Extract the (X, Y) coordinate from the center of the cell holding the provided text.  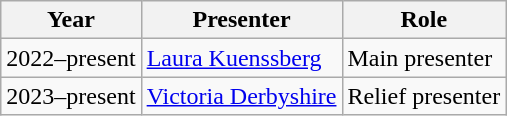
Role (424, 20)
Victoria Derbyshire (242, 96)
Presenter (242, 20)
Relief presenter (424, 96)
2023–present (71, 96)
2022–present (71, 58)
Year (71, 20)
Main presenter (424, 58)
Laura Kuenssberg (242, 58)
